From the cell containing the given text, extract its center point as [x, y] coordinate. 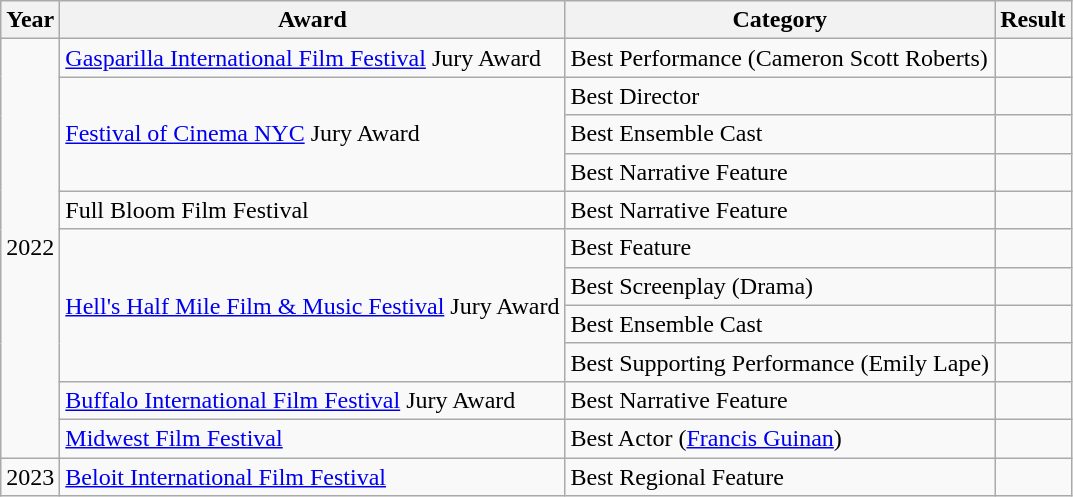
2023 [30, 477]
Full Bloom Film Festival [312, 210]
Best Supporting Performance (Emily Lape) [780, 362]
Best Performance (Cameron Scott Roberts) [780, 58]
Midwest Film Festival [312, 438]
Beloit International Film Festival [312, 477]
Buffalo International Film Festival Jury Award [312, 400]
Hell's Half Mile Film & Music Festival Jury Award [312, 305]
Best Feature [780, 248]
Category [780, 20]
Result [1033, 20]
Best Regional Feature [780, 477]
Festival of Cinema NYC Jury Award [312, 134]
Year [30, 20]
Gasparilla International Film Festival Jury Award [312, 58]
Best Director [780, 96]
Award [312, 20]
Best Screenplay (Drama) [780, 286]
2022 [30, 248]
Best Actor (Francis Guinan) [780, 438]
